Identify which cell holds the provided text, then report its (x, y) central coordinate. 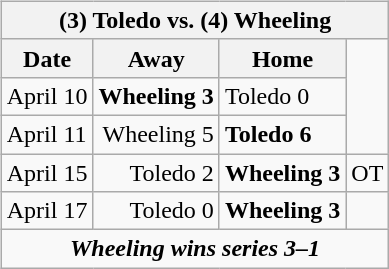
Wheeling 5 (156, 134)
April 17 (47, 211)
Away (156, 58)
April 15 (47, 173)
April 11 (47, 134)
(3) Toledo vs. (4) Wheeling (195, 20)
Toledo 6 (282, 134)
Home (282, 58)
Toledo 2 (156, 173)
OT (368, 173)
Wheeling wins series 3–1 (195, 249)
Date (47, 58)
April 10 (47, 96)
